Return the (X, Y) coordinate for the center point of the cell that contains the specified text.  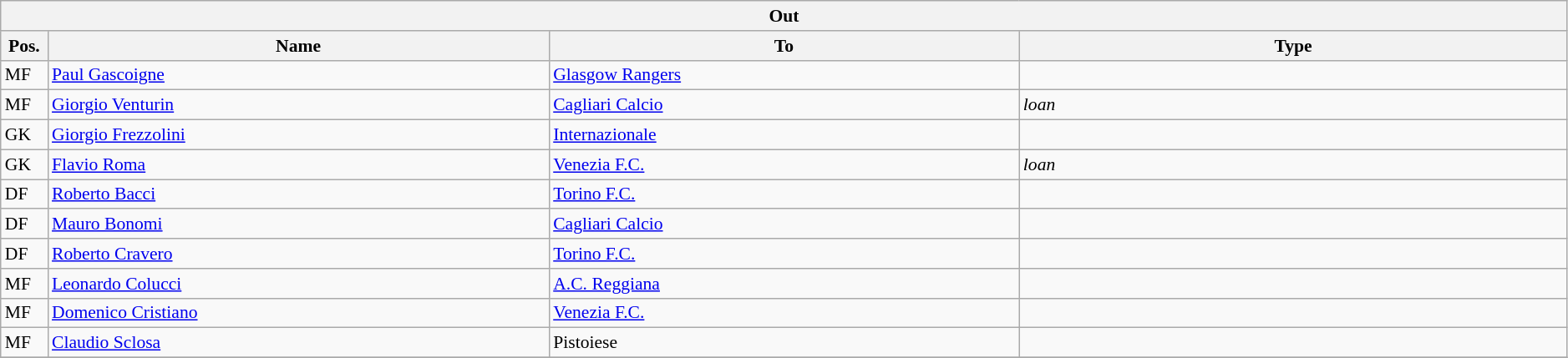
Giorgio Venturin (298, 105)
Giorgio Frezzolini (298, 135)
Claudio Sclosa (298, 343)
Roberto Bacci (298, 194)
Pos. (24, 46)
Paul Gascoigne (298, 75)
Glasgow Rangers (784, 75)
Leonardo Colucci (298, 284)
Mauro Bonomi (298, 224)
Pistoiese (784, 343)
Flavio Roma (298, 164)
Type (1293, 46)
A.C. Reggiana (784, 284)
Domenico Cristiano (298, 313)
To (784, 46)
Name (298, 46)
Internazionale (784, 135)
Out (784, 16)
Roberto Cravero (298, 254)
